Output the (x, y) coordinate of the center of the cell containing the given text.  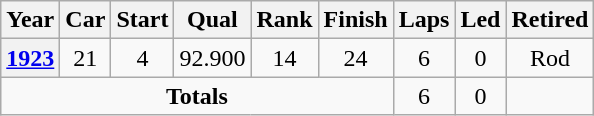
Laps (424, 20)
Led (480, 20)
Retired (550, 20)
Year (30, 20)
Qual (212, 20)
Rank (284, 20)
14 (284, 58)
1923 (30, 58)
21 (86, 58)
92.900 (212, 58)
Start (142, 20)
Totals (197, 96)
Car (86, 20)
Finish (356, 20)
24 (356, 58)
4 (142, 58)
Rod (550, 58)
